Identify which cell holds the provided text, then report its (X, Y) central coordinate. 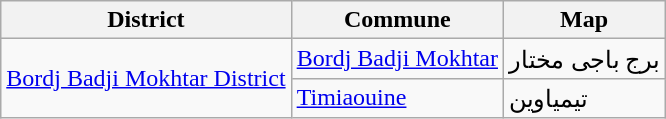
Bordj Badji Mokhtar (397, 59)
District (146, 20)
Timiaouine (397, 98)
Bordj Badji Mokhtar District (146, 78)
ﺗﻴﻤﻴﺎوﻳﻦ (584, 98)
Commune (397, 20)
Map (584, 20)
ﺑﺮج ﺑﺎﺟﻰ ﻣﺨﺘﺎر (584, 59)
